Find where the given text appears and provide that cell's center as [x, y] coordinate. 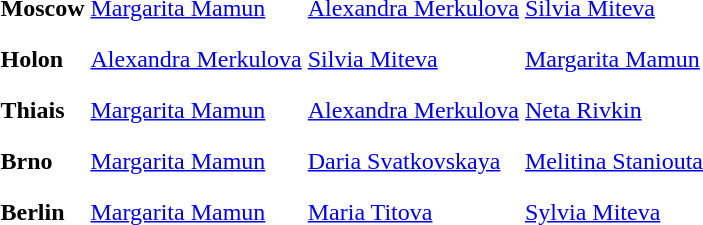
Silvia Miteva [413, 59]
Daria Svatkovskaya [413, 161]
